Provide the (x, y) coordinate of the cell's center where the given text is located.  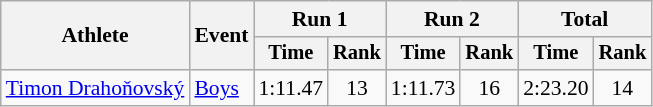
2:23.20 (556, 88)
Run 1 (320, 19)
14 (623, 88)
16 (489, 88)
Timon Drahoňovský (96, 88)
Run 2 (452, 19)
1:11.47 (292, 88)
Athlete (96, 36)
Total (584, 19)
Event (221, 36)
13 (357, 88)
Boys (221, 88)
1:11.73 (424, 88)
